Identify which cell holds the provided text, then report its (X, Y) central coordinate. 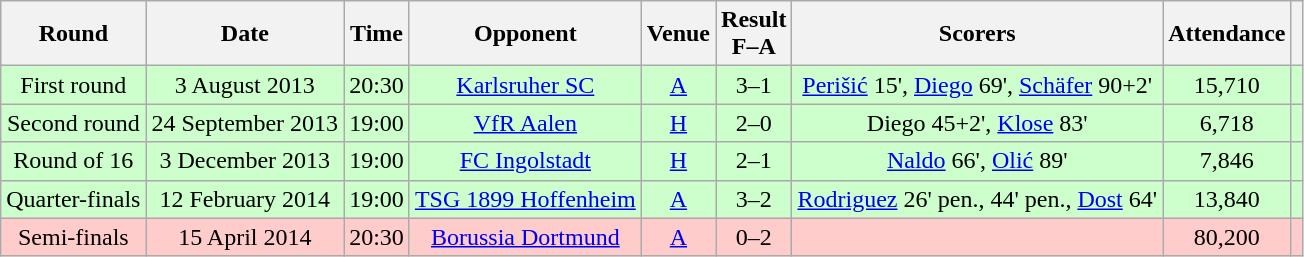
0–2 (754, 237)
Diego 45+2', Klose 83' (978, 123)
First round (74, 85)
VfR Aalen (525, 123)
Round (74, 34)
TSG 1899 Hoffenheim (525, 199)
Date (245, 34)
Scorers (978, 34)
15,710 (1227, 85)
2–0 (754, 123)
7,846 (1227, 161)
12 February 2014 (245, 199)
Perišić 15', Diego 69', Schäfer 90+2' (978, 85)
Second round (74, 123)
3–2 (754, 199)
Borussia Dortmund (525, 237)
6,718 (1227, 123)
ResultF–A (754, 34)
3–1 (754, 85)
15 April 2014 (245, 237)
3 December 2013 (245, 161)
Karlsruher SC (525, 85)
3 August 2013 (245, 85)
Round of 16 (74, 161)
80,200 (1227, 237)
Venue (678, 34)
Quarter-finals (74, 199)
2–1 (754, 161)
Semi-finals (74, 237)
Attendance (1227, 34)
Rodriguez 26' pen., 44' pen., Dost 64' (978, 199)
Opponent (525, 34)
13,840 (1227, 199)
24 September 2013 (245, 123)
Time (377, 34)
FC Ingolstadt (525, 161)
Naldo 66', Olić 89' (978, 161)
